Extract the [x, y] coordinate from the center of the cell holding the provided text.  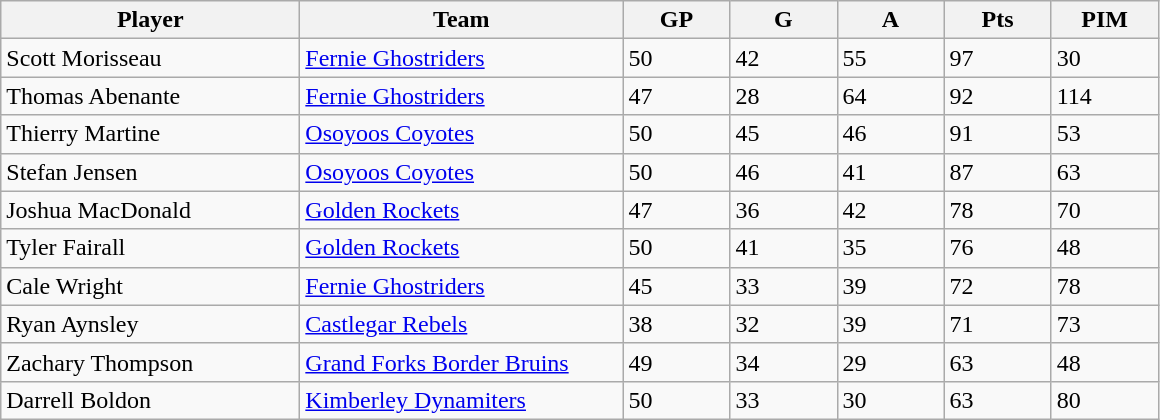
87 [998, 172]
Kimberley Dynamiters [462, 400]
73 [1104, 324]
72 [998, 286]
36 [784, 210]
Thierry Martine [150, 134]
Cale Wright [150, 286]
Thomas Abenante [150, 96]
76 [998, 248]
80 [1104, 400]
Castlegar Rebels [462, 324]
Stefan Jensen [150, 172]
A [890, 20]
38 [676, 324]
29 [890, 362]
64 [890, 96]
53 [1104, 134]
71 [998, 324]
Darrell Boldon [150, 400]
Ryan Aynsley [150, 324]
91 [998, 134]
G [784, 20]
92 [998, 96]
114 [1104, 96]
GP [676, 20]
97 [998, 58]
34 [784, 362]
70 [1104, 210]
Zachary Thompson [150, 362]
28 [784, 96]
Player [150, 20]
55 [890, 58]
Team [462, 20]
Pts [998, 20]
Grand Forks Border Bruins [462, 362]
49 [676, 362]
PIM [1104, 20]
Joshua MacDonald [150, 210]
32 [784, 324]
35 [890, 248]
Scott Morisseau [150, 58]
Tyler Fairall [150, 248]
